Return the (x, y) coordinate for the center point of the cell that contains the specified text.  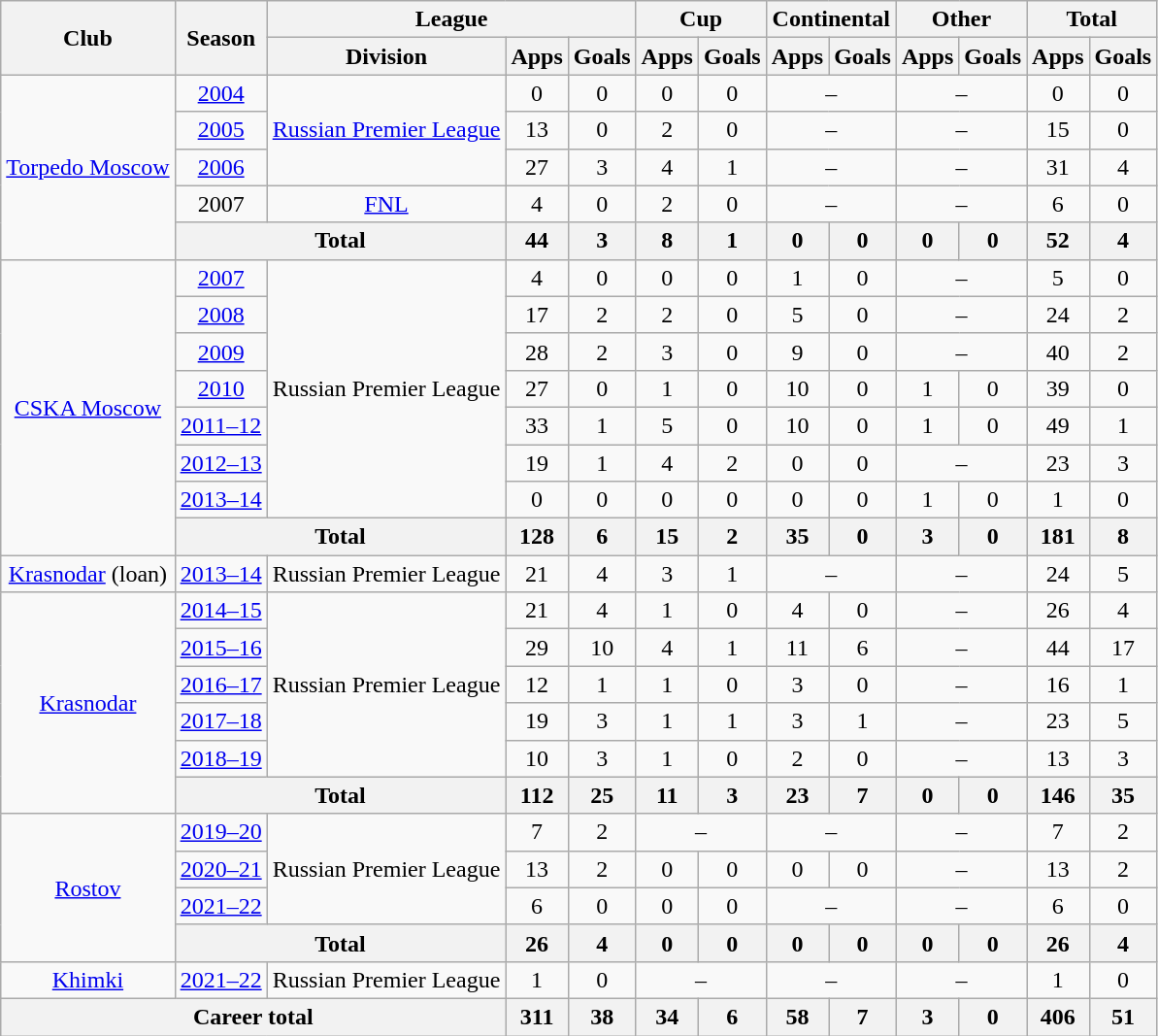
Career total (253, 1017)
2017–18 (221, 721)
58 (797, 1017)
Division (386, 56)
16 (1058, 685)
Cup (701, 19)
2010 (221, 388)
40 (1058, 351)
34 (667, 1017)
CSKA Moscow (87, 407)
2004 (221, 93)
33 (537, 425)
181 (1058, 537)
52 (1058, 241)
2012–13 (221, 463)
2014–15 (221, 611)
12 (537, 685)
2016–17 (221, 685)
128 (537, 537)
Krasnodar (87, 703)
38 (602, 1017)
League (451, 19)
2006 (221, 167)
9 (797, 351)
Other (961, 19)
311 (537, 1017)
Rostov (87, 887)
25 (602, 795)
Season (221, 38)
2008 (221, 315)
2015–16 (221, 648)
2011–12 (221, 425)
Krasnodar (loan) (87, 574)
112 (537, 795)
28 (537, 351)
Club (87, 38)
146 (1058, 795)
Continental (831, 19)
Torpedo Moscow (87, 167)
49 (1058, 425)
Khimki (87, 980)
2005 (221, 130)
2009 (221, 351)
2018–19 (221, 758)
39 (1058, 388)
2020–21 (221, 869)
31 (1058, 167)
406 (1058, 1017)
51 (1123, 1017)
FNL (386, 204)
2019–20 (221, 832)
29 (537, 648)
